Detect which cell encompasses the target text, then output its [X, Y] center coordinate. 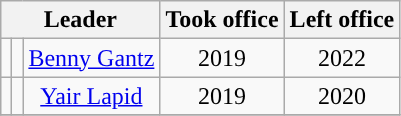
2022 [342, 58]
Leader [80, 20]
Yair Lapid [92, 96]
Left office [342, 20]
Benny Gantz [92, 58]
2020 [342, 96]
Took office [222, 20]
